Capture the cell that displays the provided text and extract its (x, y) central coordinate. 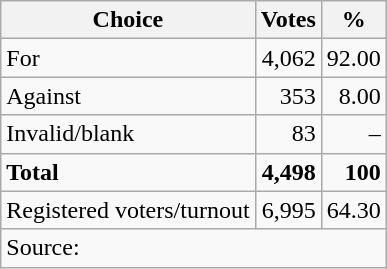
For (128, 58)
64.30 (354, 210)
92.00 (354, 58)
353 (288, 96)
4,062 (288, 58)
Votes (288, 20)
Invalid/blank (128, 134)
83 (288, 134)
% (354, 20)
8.00 (354, 96)
Source: (194, 248)
100 (354, 172)
6,995 (288, 210)
Against (128, 96)
– (354, 134)
Total (128, 172)
Registered voters/turnout (128, 210)
4,498 (288, 172)
Choice (128, 20)
